Search for the cell housing the specified text and yield its [x, y] center coordinate. 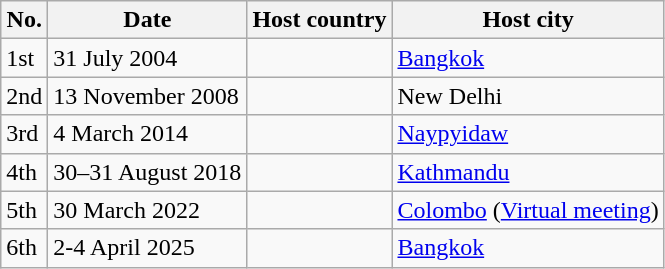
New Delhi [528, 96]
4 March 2014 [148, 134]
Date [148, 20]
2nd [24, 96]
13 November 2008 [148, 96]
1st [24, 58]
Colombo (Virtual meeting) [528, 210]
Host country [320, 20]
Kathmandu [528, 172]
2-4 April 2025 [148, 248]
Host city [528, 20]
5th [24, 210]
30 March 2022 [148, 210]
6th [24, 248]
Naypyidaw [528, 134]
30–31 August 2018 [148, 172]
4th [24, 172]
No. [24, 20]
3rd [24, 134]
31 July 2004 [148, 58]
